Pinpoint the cell where the given text exists, returning its (x, y) midpoint coordinate. 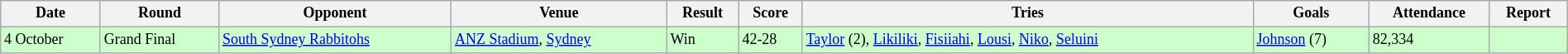
Attendance (1429, 13)
South Sydney Rabbitohs (336, 40)
Date (51, 13)
Taylor (2), Likiliki, Fisiiahi, Lousi, Niko, Seluini (1027, 40)
ANZ Stadium, Sydney (559, 40)
Report (1528, 13)
Grand Final (159, 40)
Opponent (336, 13)
Goals (1311, 13)
82,334 (1429, 40)
Result (703, 13)
4 October (51, 40)
Johnson (7) (1311, 40)
Venue (559, 13)
Tries (1027, 13)
42-28 (771, 40)
Win (703, 40)
Round (159, 13)
Score (771, 13)
